Extract the [X, Y] coordinate from the center of the cell holding the provided text.  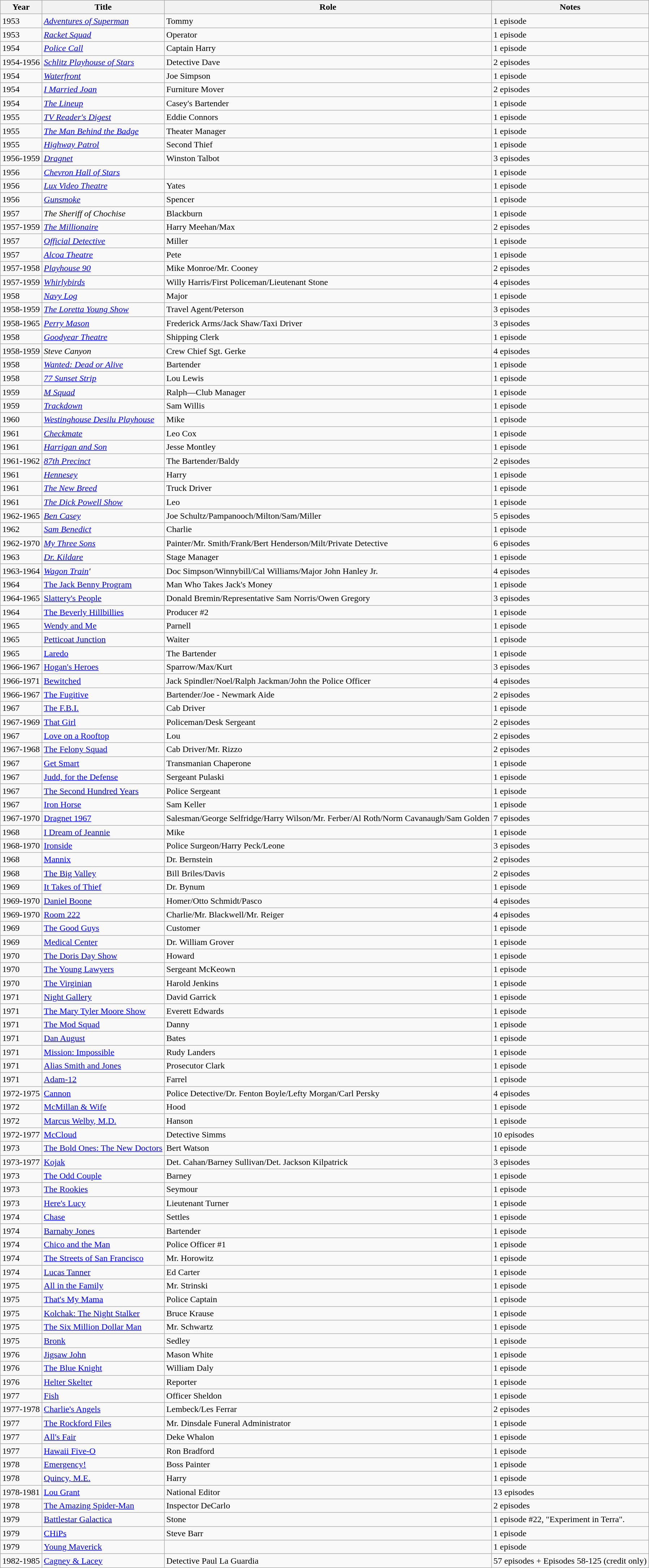
Farrel [328, 1080]
7 episodes [570, 818]
Kojak [103, 1162]
The Odd Couple [103, 1176]
Dan August [103, 1038]
Goodyear Theatre [103, 337]
Stage Manager [328, 557]
Frederick Arms/Jack Shaw/Taxi Driver [328, 323]
Stone [328, 1520]
Ironside [103, 846]
Harry Meehan/Max [328, 227]
1956-1959 [21, 158]
Hennesey [103, 475]
I Married Joan [103, 90]
Kolchak: The Night Stalker [103, 1313]
Painter/Mr. Smith/Frank/Bert Henderson/Milt/Private Detective [328, 543]
Barnaby Jones [103, 1231]
The Rockford Files [103, 1423]
The Six Million Dollar Man [103, 1327]
Harold Jenkins [328, 983]
Charlie/Mr. Blackwell/Mr. Reiger [328, 915]
Mannix [103, 860]
The Good Guys [103, 928]
5 episodes [570, 516]
Joe Schultz/Pampanooch/Milton/Sam/Miller [328, 516]
Producer #2 [328, 612]
The Doris Day Show [103, 956]
Seymour [328, 1189]
The New Breed [103, 488]
Iron Horse [103, 804]
Sergeant McKeown [328, 969]
Donald Bremin/Representative Sam Norris/Owen Gregory [328, 598]
Adventures of Superman [103, 21]
Rudy Landers [328, 1052]
Reporter [328, 1382]
National Editor [328, 1492]
All in the Family [103, 1286]
1967-1968 [21, 750]
Cab Driver/Mr. Rizzo [328, 750]
The Felony Squad [103, 750]
The Amazing Spider-Man [103, 1506]
Mr. Schwartz [328, 1327]
Lux Video Theatre [103, 186]
McCloud [103, 1135]
Sergeant Pulaski [328, 777]
Prosecutor Clark [328, 1066]
Year [21, 7]
Mr. Horowitz [328, 1258]
Willy Harris/First Policeman/Lieutenant Stone [328, 282]
Cab Driver [328, 708]
Police Surgeon/Harry Peck/Leone [328, 846]
The Fugitive [103, 695]
Lieutenant Turner [328, 1203]
Steve Canyon [103, 351]
1954-1956 [21, 62]
Spencer [328, 200]
Salesman/George Selfridge/Harry Wilson/Mr. Ferber/Al Roth/Norm Cavanaugh/Sam Golden [328, 818]
Detective Paul La Guardia [328, 1561]
My Three Sons [103, 543]
Sparrow/Max/Kurt [328, 667]
The Second Hundred Years [103, 791]
Leo [328, 502]
Ralph—Club Manager [328, 392]
Transmanian Chaperone [328, 763]
87th Precinct [103, 461]
Alcoa Theatre [103, 255]
Racket Squad [103, 35]
Chevron Hall of Stars [103, 172]
Notes [570, 7]
Detective Dave [328, 62]
Customer [328, 928]
Battlestar Galactica [103, 1520]
Room 222 [103, 915]
Mason White [328, 1355]
1962 [21, 530]
1967-1970 [21, 818]
Highway Patrol [103, 144]
Yates [328, 186]
Role [328, 7]
Official Detective [103, 241]
1958-1965 [21, 323]
Bronk [103, 1341]
1973-1977 [21, 1162]
Bewitched [103, 681]
Judd, for the Defense [103, 777]
Police Captain [328, 1300]
The Blue Knight [103, 1368]
Dr. Bynum [328, 887]
Charlie's Angels [103, 1409]
Quincy, M.E. [103, 1478]
Bartender/Joe - Newmark Aide [328, 695]
Barney [328, 1176]
All's Fair [103, 1437]
The Rookies [103, 1189]
Boss Painter [328, 1464]
Harrigan and Son [103, 447]
Medical Center [103, 942]
Mission: Impossible [103, 1052]
Operator [328, 35]
Cannon [103, 1093]
The Beverly Hillbillies [103, 612]
1978-1981 [21, 1492]
The Loretta Young Show [103, 310]
Police Call [103, 48]
1957-1958 [21, 268]
The Big Valley [103, 873]
Sam Benedict [103, 530]
Gunsmoke [103, 200]
Wanted: Dead or Alive [103, 364]
The Lineup [103, 103]
1966-1971 [21, 681]
1960 [21, 420]
Ben Casey [103, 516]
Policeman/Desk Sergeant [328, 722]
Deke Whalon [328, 1437]
The Jack Benny Program [103, 584]
Get Smart [103, 763]
Tommy [328, 21]
Hood [328, 1107]
Wagon Train' [103, 571]
Ron Bradford [328, 1451]
Joe Simpson [328, 76]
The Sheriff of Chochise [103, 213]
Leo Cox [328, 433]
Young Maverick [103, 1547]
6 episodes [570, 543]
Dr. Kildare [103, 557]
Mr. Strinski [328, 1286]
Crew Chief Sgt. Gerke [328, 351]
Officer Sheldon [328, 1396]
The Man Behind the Badge [103, 131]
Police Detective/Dr. Fenton Boyle/Lefty Morgan/Carl Persky [328, 1093]
M Squad [103, 392]
Adam-12 [103, 1080]
Chase [103, 1217]
Parnell [328, 626]
1962-1970 [21, 543]
Ed Carter [328, 1272]
Inspector DeCarlo [328, 1506]
Lou [328, 736]
Schlitz Playhouse of Stars [103, 62]
Jack Spindler/Noel/Ralph Jackman/John the Police Officer [328, 681]
Det. Cahan/Barney Sullivan/Det. Jackson Kilpatrick [328, 1162]
Sam Keller [328, 804]
Marcus Welby, M.D. [103, 1121]
Dragnet [103, 158]
Eddie Connors [328, 117]
1 episode #22, "Experiment in Terra". [570, 1520]
David Garrick [328, 997]
Cagney & Lacey [103, 1561]
TV Reader's Digest [103, 117]
Theater Manager [328, 131]
Furniture Mover [328, 90]
Sam Willis [328, 406]
Bates [328, 1038]
Bill Briles/Davis [328, 873]
Wendy and Me [103, 626]
The Bold Ones: The New Doctors [103, 1148]
Jigsaw John [103, 1355]
McMillan & Wife [103, 1107]
The Virginian [103, 983]
1968-1970 [21, 846]
1963-1964 [21, 571]
Settles [328, 1217]
Westinghouse Desilu Playhouse [103, 420]
Checkmate [103, 433]
Waiter [328, 640]
Mr. Dinsdale Funeral Administrator [328, 1423]
Winston Talbot [328, 158]
Travel Agent/Peterson [328, 310]
1972-1975 [21, 1093]
The Mary Tyler Moore Show [103, 1011]
Love on a Rooftop [103, 736]
Police Officer #1 [328, 1244]
Whirlybirds [103, 282]
The Mod Squad [103, 1024]
Howard [328, 956]
77 Sunset Strip [103, 378]
Dragnet 1967 [103, 818]
Major [328, 296]
Truck Driver [328, 488]
The Millionaire [103, 227]
1967-1969 [21, 722]
Emergency! [103, 1464]
Trackdown [103, 406]
Man Who Takes Jack's Money [328, 584]
The F.B.I. [103, 708]
10 episodes [570, 1135]
Waterfront [103, 76]
Detective Simms [328, 1135]
Casey's Bartender [328, 103]
Charlie [328, 530]
Miller [328, 241]
1964-1965 [21, 598]
1962-1965 [21, 516]
Lucas Tanner [103, 1272]
Lembeck/Les Ferrar [328, 1409]
Mike Monroe/Mr. Cooney [328, 268]
Bruce Krause [328, 1313]
Helter Skelter [103, 1382]
Bert Watson [328, 1148]
The Bartender [328, 653]
Daniel Boone [103, 901]
Lou Lewis [328, 378]
13 episodes [570, 1492]
Police Sergeant [328, 791]
Here's Lucy [103, 1203]
1963 [21, 557]
Blackburn [328, 213]
1977-1978 [21, 1409]
Sedley [328, 1341]
The Young Lawyers [103, 969]
Dr. Bernstein [328, 860]
Jesse Montley [328, 447]
Fish [103, 1396]
Hanson [328, 1121]
Lou Grant [103, 1492]
Hawaii Five-O [103, 1451]
Slattery's People [103, 598]
That's My Mama [103, 1300]
The Bartender/Baldy [328, 461]
Navy Log [103, 296]
1982-1985 [21, 1561]
The Dick Powell Show [103, 502]
Laredo [103, 653]
57 episodes + Episodes 58-125 (credit only) [570, 1561]
1961-1962 [21, 461]
Shipping Clerk [328, 337]
Doc Simpson/Winnybill/Cal Williams/Major John Hanley Jr. [328, 571]
The Streets of San Francisco [103, 1258]
Homer/Otto Schmidt/Pasco [328, 901]
Title [103, 7]
It Takes of Thief [103, 887]
William Daly [328, 1368]
Steve Barr [328, 1533]
Captain Harry [328, 48]
Night Gallery [103, 997]
Alias Smith and Jones [103, 1066]
Pete [328, 255]
That Girl [103, 722]
Perry Mason [103, 323]
Everett Edwards [328, 1011]
Petticoat Junction [103, 640]
CHiPs [103, 1533]
Danny [328, 1024]
1972-1977 [21, 1135]
Dr. William Grover [328, 942]
Playhouse 90 [103, 268]
Second Thief [328, 144]
Hogan's Heroes [103, 667]
Chico and the Man [103, 1244]
I Dream of Jeannie [103, 832]
